Identify which cell holds the provided text, then report its [x, y] central coordinate. 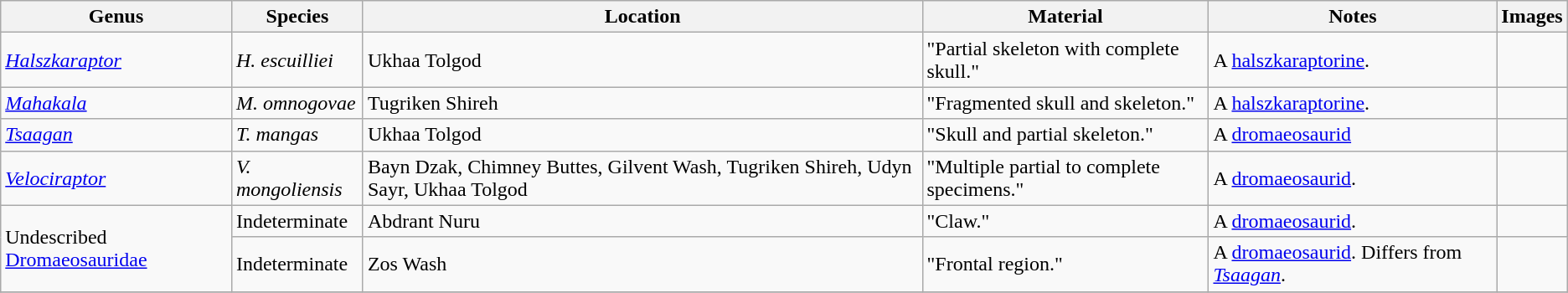
"Fragmented skull and skeleton." [1065, 103]
A dromaeosaurid. Differs from Tsaagan. [1353, 265]
Tsaagan [116, 135]
Undescribed Dromaeosauridae [116, 248]
"Partial skeleton with complete skull." [1065, 60]
H. escuilliei [297, 60]
Abdrant Nuru [642, 221]
Genus [116, 17]
Velociraptor [116, 177]
Tugriken Shireh [642, 103]
"Frontal region." [1065, 265]
Zos Wash [642, 265]
M. omnogovae [297, 103]
Location [642, 17]
Notes [1353, 17]
T. mangas [297, 135]
Bayn Dzak, Chimney Buttes, Gilvent Wash, Tugriken Shireh, Udyn Sayr, Ukhaa Tolgod [642, 177]
V. mongoliensis [297, 177]
Material [1065, 17]
Species [297, 17]
A dromaeosaurid [1353, 135]
Halszkaraptor [116, 60]
Images [1532, 17]
Mahakala [116, 103]
"Multiple partial to complete specimens." [1065, 177]
"Claw." [1065, 221]
"Skull and partial skeleton." [1065, 135]
